For the text-containing cell, return its midpoint in [X, Y] coordinate format. 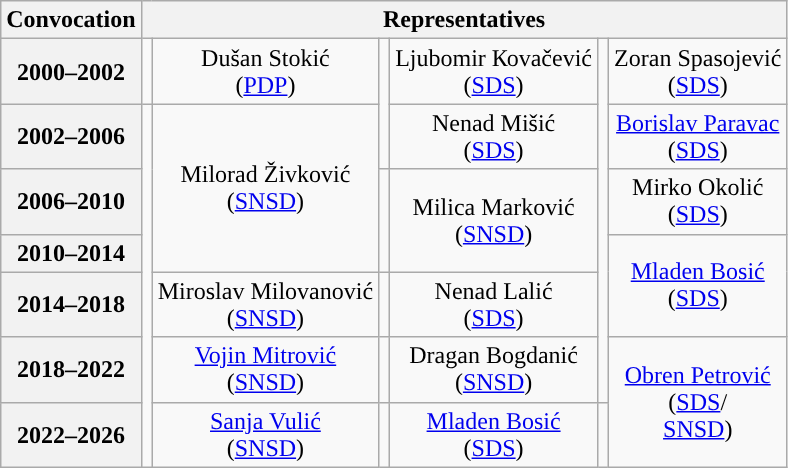
2010–2014 [71, 253]
Representatives [464, 20]
2002–2006 [71, 136]
Obren Petrović(SDS/SNSD) [698, 402]
Vojin Mitrović(SNSD) [265, 370]
Ljubоmir Коvаčеvić(SDS) [494, 72]
Mirko Okolić(SDS) [698, 202]
Zоrаn Spаsоjеvić(SDS) [698, 72]
2018–2022 [71, 370]
2006–2010 [71, 202]
Nenad Mišić(SDS) [494, 136]
2000–2002 [71, 72]
Milica Marković(SNSD) [494, 220]
Borislav Paravac(SDS) [698, 136]
Dragan Bogdanić(SNSD) [494, 370]
2022–2026 [71, 434]
Nenad Lalić(SDS) [494, 304]
Miroslav Milovanović (SNSD) [265, 304]
Milorad Živković(SNSD) [265, 188]
Dušаn Stоkić(PDP) [265, 72]
Sanja Vulić(SNSD) [265, 434]
Convocation [71, 20]
2014–2018 [71, 304]
